Locate the cell with the specified text and output its [X, Y] center coordinate. 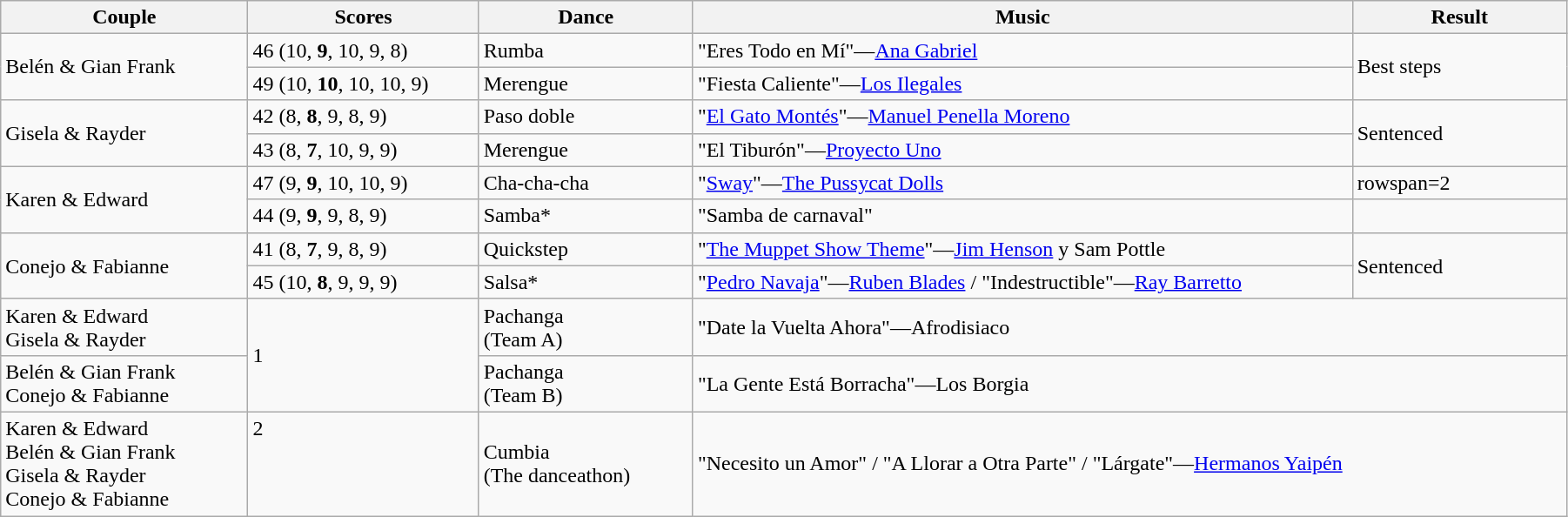
Cha-cha-cha [586, 183]
49 (10, 10, 10, 10, 9) [364, 84]
"El Tiburón"—Proyecto Uno [1022, 150]
Scores [364, 17]
2 [364, 463]
"Samba de carnaval" [1022, 216]
"Date la Vuelta Ahora"—Afrodisiaco [1129, 327]
Pachanga(Team B) [586, 383]
Pachanga(Team A) [586, 327]
"The Muppet Show Theme"—Jim Henson y Sam Pottle [1022, 249]
Dance [586, 17]
"La Gente Está Borracha"—Los Borgia [1129, 383]
Rumba [586, 50]
"Eres Todo en Mí"—Ana Gabriel [1022, 50]
rowspan=2 [1459, 183]
Belén & Gian FrankConejo & Fabianne [124, 383]
46 (10, 9, 10, 9, 8) [364, 50]
44 (9, 9, 9, 8, 9) [364, 216]
42 (8, 8, 9, 8, 9) [364, 117]
"Pedro Navaja"—Ruben Blades / "Indestructible"—Ray Barretto [1022, 282]
41 (8, 7, 9, 8, 9) [364, 249]
"Necesito un Amor" / "A Llorar a Otra Parte" / "Lárgate"—Hermanos Yaipén [1129, 463]
Conejo & Fabianne [124, 265]
Quickstep [586, 249]
Best steps [1459, 67]
"Fiesta Caliente"—Los Ilegales [1022, 84]
"Sway"—The Pussycat Dolls [1022, 183]
Couple [124, 17]
45 (10, 8, 9, 9, 9) [364, 282]
Salsa* [586, 282]
43 (8, 7, 10, 9, 9) [364, 150]
1 [364, 355]
Paso doble [586, 117]
Karen & EdwardBelén & Gian FrankGisela & RayderConejo & Fabianne [124, 463]
Cumbia(The danceathon) [586, 463]
Karen & Edward [124, 199]
47 (9, 9, 10, 10, 9) [364, 183]
Music [1022, 17]
Belén & Gian Frank [124, 67]
"El Gato Montés"—Manuel Penella Moreno [1022, 117]
Gisela & Rayder [124, 133]
Karen & EdwardGisela & Rayder [124, 327]
Result [1459, 17]
Samba* [586, 216]
